Search for the cell housing the specified text and yield its [x, y] center coordinate. 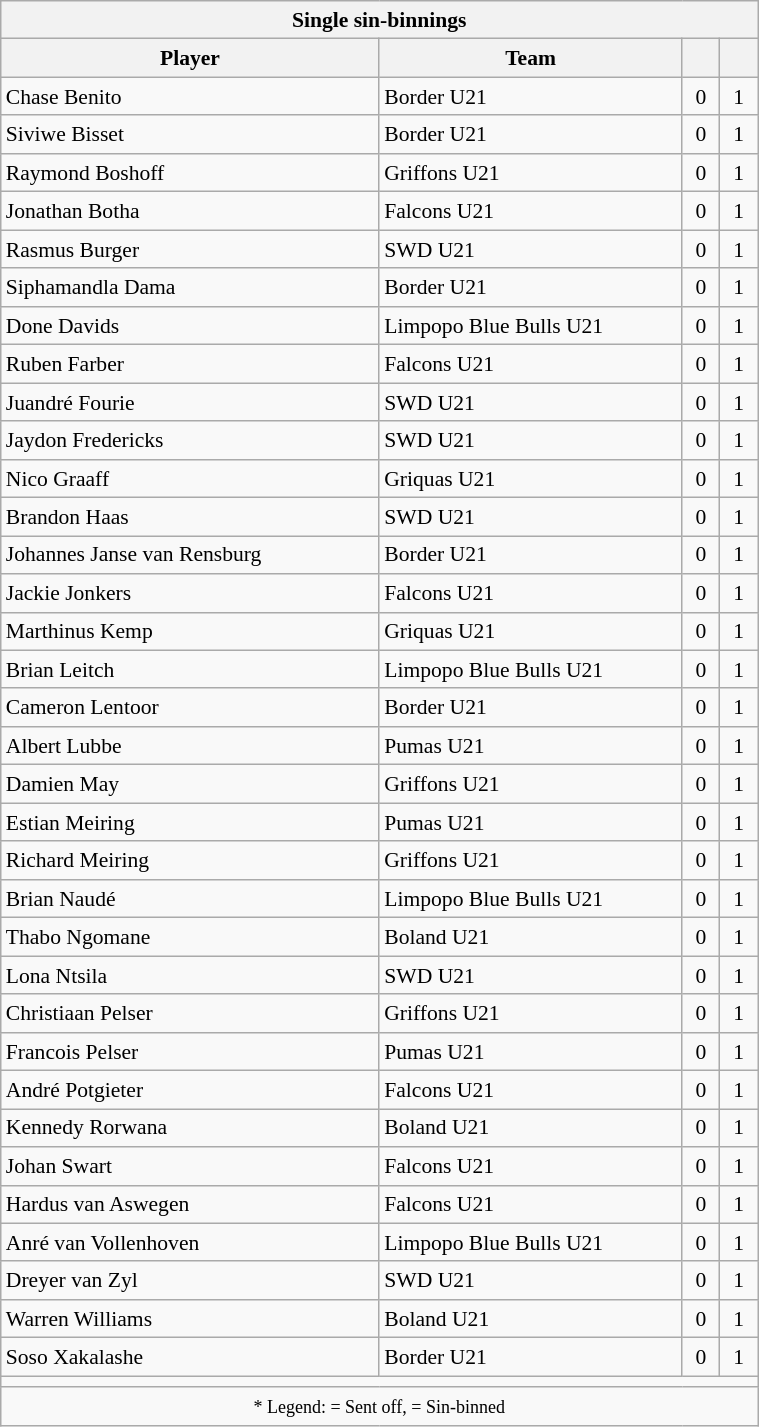
André Potgieter [190, 1090]
Albert Lubbe [190, 746]
Johannes Janse van Rensburg [190, 555]
Brandon Haas [190, 517]
Kennedy Rorwana [190, 1128]
Soso Xakalashe [190, 1357]
Player [190, 58]
Team [530, 58]
Richard Meiring [190, 861]
Christiaan Pelser [190, 1013]
Ruben Farber [190, 364]
Anré van Vollenhoven [190, 1243]
Cameron Lentoor [190, 708]
Brian Naudé [190, 899]
* Legend: = Sent off, = Sin-binned [380, 1407]
Jonathan Botha [190, 211]
Estian Meiring [190, 822]
Dreyer van Zyl [190, 1281]
Marthinus Kemp [190, 631]
Johan Swart [190, 1166]
Raymond Boshoff [190, 173]
Brian Leitch [190, 670]
Jaydon Fredericks [190, 440]
Damien May [190, 784]
Lona Ntsila [190, 975]
Siviwe Bisset [190, 135]
Thabo Ngomane [190, 937]
Nico Graaff [190, 479]
Warren Williams [190, 1319]
Rasmus Burger [190, 249]
Single sin-binnings [380, 20]
Juandré Fourie [190, 402]
Jackie Jonkers [190, 593]
Chase Benito [190, 97]
Siphamandla Dama [190, 288]
Done Davids [190, 326]
Francois Pelser [190, 1052]
Hardus van Aswegen [190, 1204]
